Output the (X, Y) coordinate of the center of the cell containing the given text.  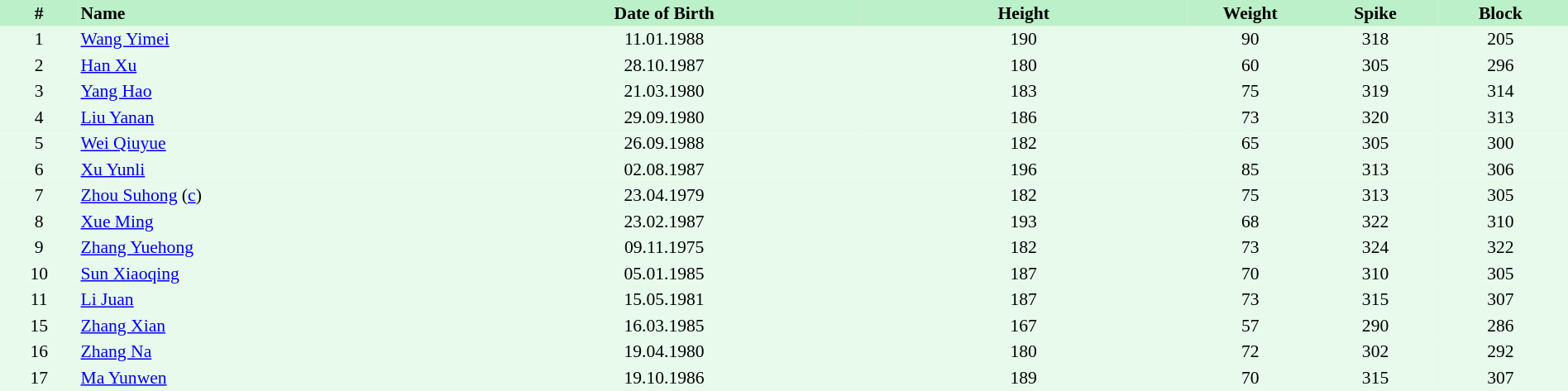
189 (1024, 378)
300 (1500, 144)
183 (1024, 91)
Ma Yunwen (273, 378)
4 (39, 117)
3 (39, 91)
23.02.1987 (664, 222)
319 (1374, 91)
23.04.1979 (664, 195)
11.01.1988 (664, 40)
16.03.1985 (664, 326)
09.11.1975 (664, 248)
320 (1374, 117)
68 (1250, 222)
167 (1024, 326)
324 (1374, 248)
Li Juan (273, 299)
26.09.1988 (664, 144)
29.09.1980 (664, 117)
65 (1250, 144)
Xue Ming (273, 222)
21.03.1980 (664, 91)
286 (1500, 326)
2 (39, 65)
5 (39, 144)
Xu Yunli (273, 169)
19.04.1980 (664, 352)
16 (39, 352)
296 (1500, 65)
Zhang Yuehong (273, 248)
Spike (1374, 13)
318 (1374, 40)
196 (1024, 169)
190 (1024, 40)
57 (1250, 326)
17 (39, 378)
15.05.1981 (664, 299)
1 (39, 40)
Liu Yanan (273, 117)
186 (1024, 117)
7 (39, 195)
314 (1500, 91)
85 (1250, 169)
193 (1024, 222)
302 (1374, 352)
15 (39, 326)
02.08.1987 (664, 169)
9 (39, 248)
10 (39, 274)
60 (1250, 65)
Yang Hao (273, 91)
11 (39, 299)
290 (1374, 326)
# (39, 13)
306 (1500, 169)
28.10.1987 (664, 65)
Date of Birth (664, 13)
292 (1500, 352)
Zhang Na (273, 352)
Zhou Suhong (c) (273, 195)
Han Xu (273, 65)
Weight (1250, 13)
Wang Yimei (273, 40)
205 (1500, 40)
05.01.1985 (664, 274)
72 (1250, 352)
Name (273, 13)
90 (1250, 40)
6 (39, 169)
Height (1024, 13)
Sun Xiaoqing (273, 274)
Block (1500, 13)
19.10.1986 (664, 378)
Wei Qiuyue (273, 144)
8 (39, 222)
Zhang Xian (273, 326)
